From the cell containing the given text, extract its center point as (X, Y) coordinate. 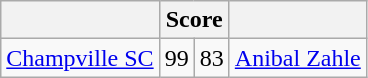
83 (212, 58)
99 (176, 58)
Anibal Zahle (298, 58)
Champville SC (80, 58)
Score (194, 20)
